Return [x, y] of the center of cell containing provided text 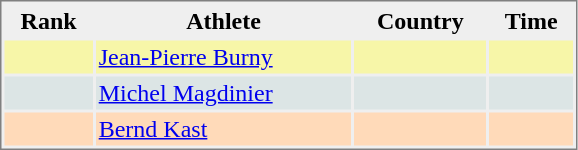
Rank [48, 20]
Jean-Pierre Burny [224, 56]
Country [421, 20]
Michel Magdinier [224, 92]
Athlete [224, 20]
Bernd Kast [224, 128]
Time [531, 20]
